Determine the [X, Y] coordinate at the center of the cell enclosing the given text.  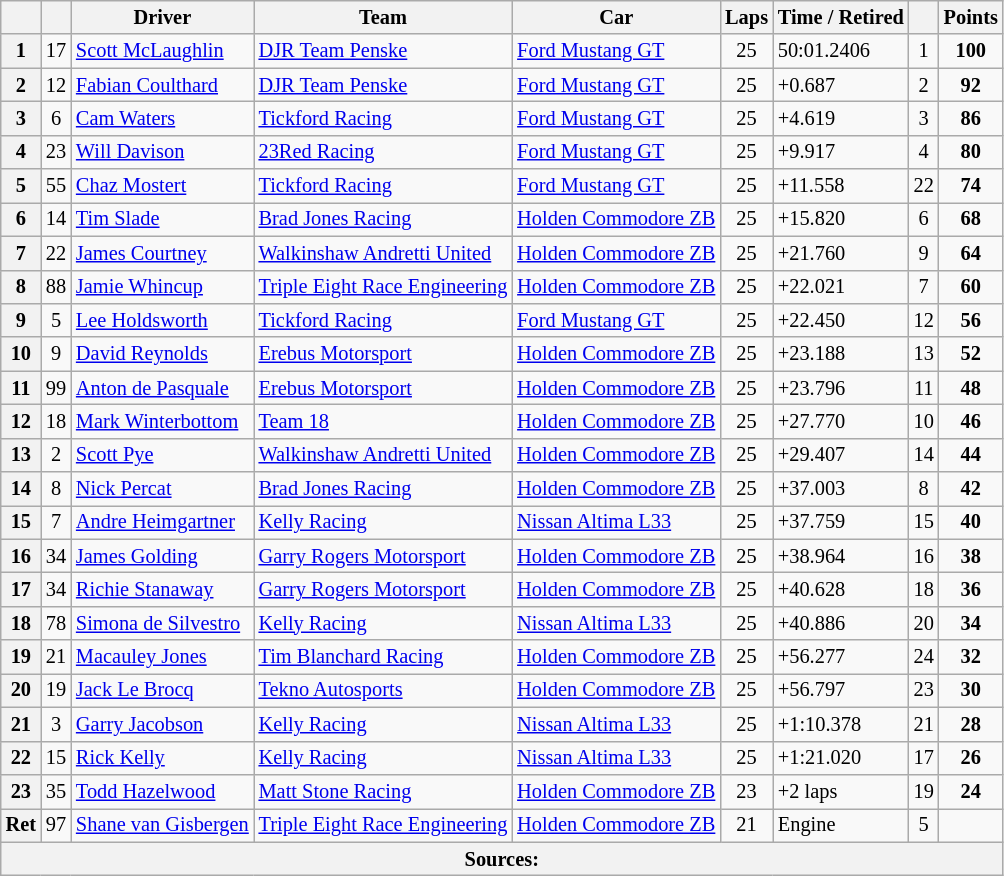
Andre Heimgartner [162, 522]
+38.964 [841, 556]
+40.886 [841, 623]
40 [971, 522]
Ret [21, 825]
28 [971, 724]
26 [971, 758]
64 [971, 253]
Richie Stanaway [162, 589]
Nick Percat [162, 489]
+2 laps [841, 791]
Will Davison [162, 152]
+15.820 [841, 219]
Tim Slade [162, 219]
Rick Kelly [162, 758]
92 [971, 85]
Scott Pye [162, 455]
86 [971, 118]
+22.021 [841, 287]
+37.759 [841, 522]
Todd Hazelwood [162, 791]
+37.003 [841, 489]
55 [56, 186]
Matt Stone Racing [384, 791]
60 [971, 287]
Tim Blanchard Racing [384, 657]
Macauley Jones [162, 657]
100 [971, 51]
46 [971, 421]
James Courtney [162, 253]
23Red Racing [384, 152]
Points [971, 17]
+1:21.020 [841, 758]
Time / Retired [841, 17]
48 [971, 388]
Engine [841, 825]
78 [56, 623]
80 [971, 152]
50:01.2406 [841, 51]
+1:10.378 [841, 724]
42 [971, 489]
68 [971, 219]
88 [56, 287]
38 [971, 556]
+21.760 [841, 253]
97 [56, 825]
Shane van Gisbergen [162, 825]
30 [971, 690]
Sources: [502, 859]
74 [971, 186]
44 [971, 455]
Anton de Pasquale [162, 388]
Chaz Mostert [162, 186]
+11.558 [841, 186]
David Reynolds [162, 354]
Team [384, 17]
+22.450 [841, 320]
Lee Holdsworth [162, 320]
Fabian Coulthard [162, 85]
+29.407 [841, 455]
32 [971, 657]
Jamie Whincup [162, 287]
36 [971, 589]
52 [971, 354]
+4.619 [841, 118]
James Golding [162, 556]
+40.628 [841, 589]
99 [56, 388]
+23.188 [841, 354]
+56.277 [841, 657]
+27.770 [841, 421]
+23.796 [841, 388]
+56.797 [841, 690]
56 [971, 320]
Cam Waters [162, 118]
Tekno Autosports [384, 690]
Laps [746, 17]
Mark Winterbottom [162, 421]
+0.687 [841, 85]
Garry Jacobson [162, 724]
Jack Le Brocq [162, 690]
Car [616, 17]
Simona de Silvestro [162, 623]
+9.917 [841, 152]
Team 18 [384, 421]
35 [56, 791]
Scott McLaughlin [162, 51]
Driver [162, 17]
